Search for the cell housing the specified text and yield its [X, Y] center coordinate. 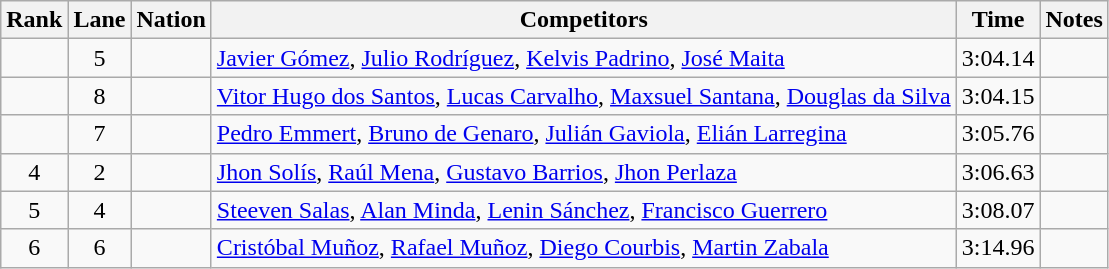
2 [100, 172]
Pedro Emmert, Bruno de Genaro, Julián Gaviola, Elián Larregina [584, 134]
Time [998, 20]
3:14.96 [998, 248]
3:06.63 [998, 172]
Lane [100, 20]
Cristóbal Muñoz, Rafael Muñoz, Diego Courbis, Martin Zabala [584, 248]
Competitors [584, 20]
Jhon Solís, Raúl Mena, Gustavo Barrios, Jhon Perlaza [584, 172]
8 [100, 96]
Vitor Hugo dos Santos, Lucas Carvalho, Maxsuel Santana, Douglas da Silva [584, 96]
Rank [34, 20]
Notes [1074, 20]
Javier Gómez, Julio Rodríguez, Kelvis Padrino, José Maita [584, 58]
7 [100, 134]
3:05.76 [998, 134]
Nation [171, 20]
3:04.14 [998, 58]
3:04.15 [998, 96]
3:08.07 [998, 210]
Steeven Salas, Alan Minda, Lenin Sánchez, Francisco Guerrero [584, 210]
